Return the [x, y] coordinate for the center point of the cell that contains the specified text.  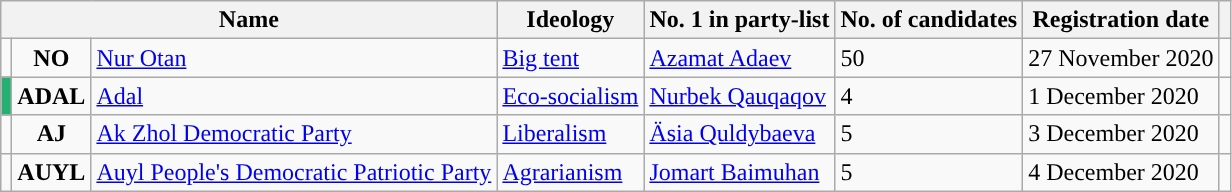
Ak Zhol Democratic Party [294, 134]
Nurbek Qauqaqov [740, 96]
AUYL [52, 172]
3 December 2020 [1121, 134]
Agrarianism [570, 172]
Jomart Baimuhan [740, 172]
No. 1 in party-list [740, 20]
4 [929, 96]
Big tent [570, 58]
Eco-socialism [570, 96]
27 November 2020 [1121, 58]
NO [52, 58]
Registration date [1121, 20]
1 December 2020 [1121, 96]
Auyl People's Democratic Patriotic Party [294, 172]
Azamat Adaev [740, 58]
Nur Otan [294, 58]
Adal [294, 96]
Ideology [570, 20]
Liberalism [570, 134]
50 [929, 58]
No. of candidates [929, 20]
4 December 2020 [1121, 172]
Äsia Quldybaeva [740, 134]
Name [249, 20]
AJ [52, 134]
ADAL [52, 96]
